Locate the cell with the specified text and output its [X, Y] center coordinate. 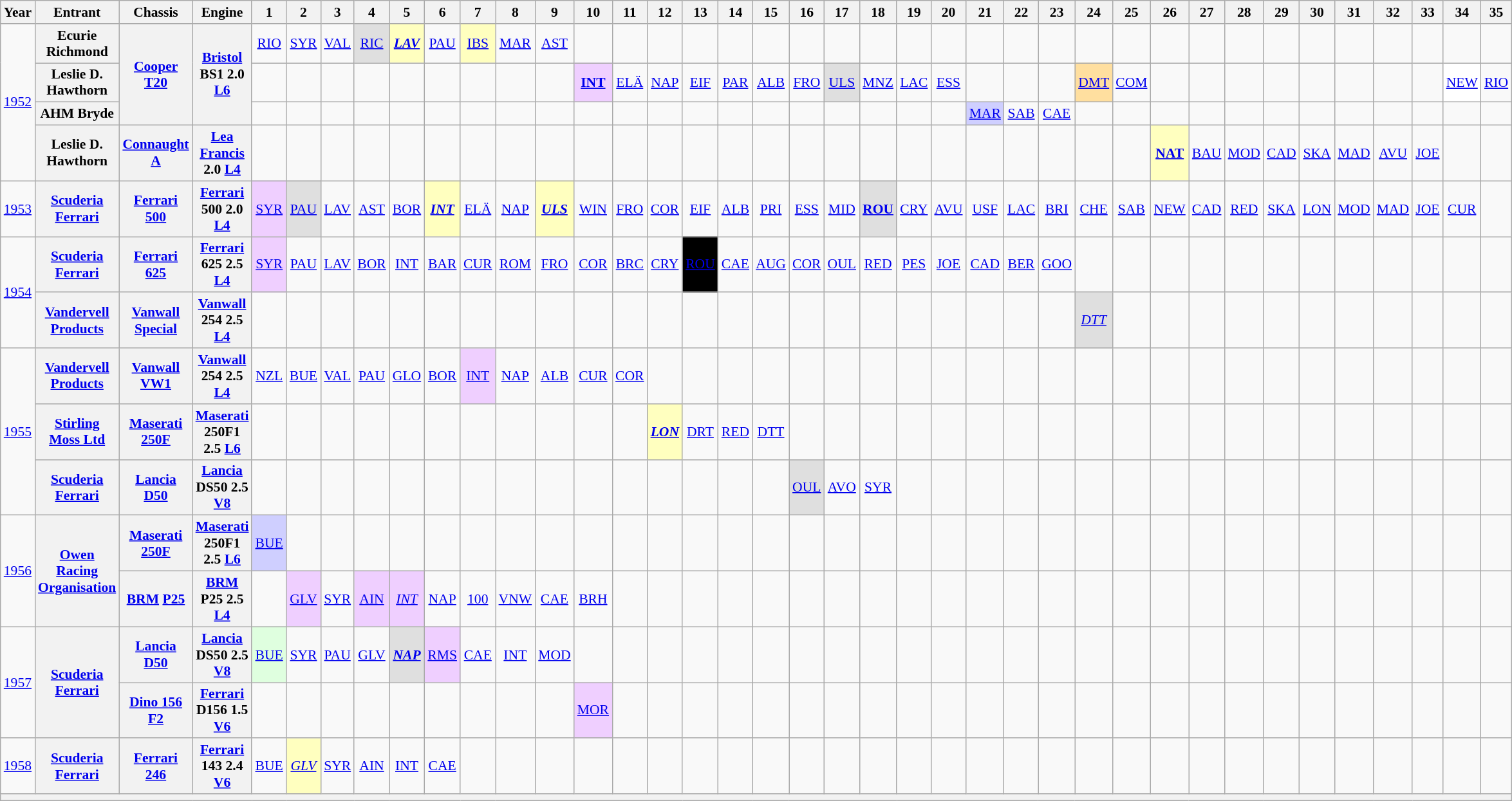
BRI [1057, 208]
USF [985, 208]
1955 [18, 432]
NAT [1170, 153]
Vanwall Special [156, 320]
IBS [478, 44]
21 [985, 12]
5 [407, 12]
BRC [630, 265]
BER [1021, 265]
AHM Bryde [77, 114]
Vanwall VW1 [156, 376]
DRT [700, 432]
1 [269, 12]
BAU [1207, 153]
BRH [593, 600]
23 [1057, 12]
1953 [18, 208]
4 [372, 12]
10 [593, 12]
24 [1094, 12]
VNW [516, 600]
AVO [842, 488]
34 [1462, 12]
PRI [771, 208]
DMT [1094, 82]
WIN [593, 208]
17 [842, 12]
3 [337, 12]
29 [1282, 12]
Bristol BS1 2.0 L6 [223, 75]
8 [516, 12]
GOO [1057, 265]
1956 [18, 571]
Ferrari 143 2.4 V6 [223, 767]
PAR [735, 82]
Ferrari 246 [156, 767]
Ferrari 625 2.5 L4 [223, 265]
Dino 156 F2 [156, 710]
RMS [442, 655]
1954 [18, 292]
1957 [18, 682]
BRM P25 2.5 L4 [223, 600]
GLO [407, 376]
MOR [593, 710]
Year [18, 12]
16 [807, 12]
Cooper T20 [156, 75]
12 [666, 12]
32 [1393, 12]
AUG [771, 265]
Lea Francis 2.0 L4 [223, 153]
18 [878, 12]
11 [630, 12]
Chassis [156, 12]
9 [555, 12]
COM [1132, 82]
Ecurie Richmond [77, 44]
14 [735, 12]
1952 [18, 102]
20 [948, 12]
33 [1428, 12]
BAR [442, 265]
RIC [372, 44]
2 [304, 12]
Entrant [77, 12]
ROM [516, 265]
BRM P25 [156, 600]
CHE [1094, 208]
6 [442, 12]
22 [1021, 12]
PES [914, 265]
28 [1245, 12]
30 [1317, 12]
1958 [18, 767]
Ferrari 500 [156, 208]
Ferrari 625 [156, 265]
NZL [269, 376]
MNZ [878, 82]
15 [771, 12]
19 [914, 12]
27 [1207, 12]
100 [478, 600]
Connaught A [156, 153]
35 [1496, 12]
Stirling Moss Ltd [77, 432]
26 [1170, 12]
Owen Racing Organisation [77, 571]
Engine [223, 12]
13 [700, 12]
MID [842, 208]
7 [478, 12]
25 [1132, 12]
Ferrari D156 1.5 V6 [223, 710]
Ferrari 500 2.0 L4 [223, 208]
31 [1354, 12]
